For the text-containing cell, return its midpoint in [X, Y] coordinate format. 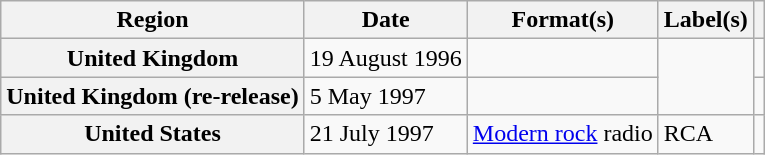
21 July 1997 [386, 134]
Modern rock radio [562, 134]
Format(s) [562, 20]
5 May 1997 [386, 96]
United Kingdom [152, 58]
Region [152, 20]
19 August 1996 [386, 58]
Date [386, 20]
United Kingdom (re-release) [152, 96]
Label(s) [706, 20]
United States [152, 134]
RCA [706, 134]
